Detect which cell encompasses the target text, then output its (X, Y) center coordinate. 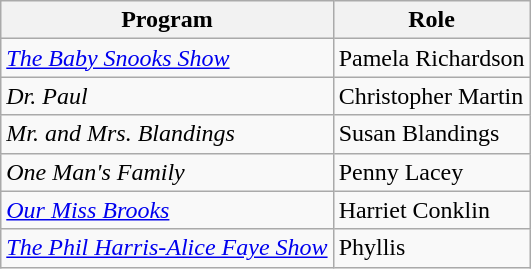
Our Miss Brooks (167, 210)
The Phil Harris-Alice Faye Show (167, 248)
One Man's Family (167, 172)
Mr. and Mrs. Blandings (167, 134)
Susan Blandings (432, 134)
Christopher Martin (432, 96)
Dr. Paul (167, 96)
Phyllis (432, 248)
Penny Lacey (432, 172)
Program (167, 20)
Harriet Conklin (432, 210)
The Baby Snooks Show (167, 58)
Role (432, 20)
Pamela Richardson (432, 58)
